Return (X, Y) of the center of cell containing provided text 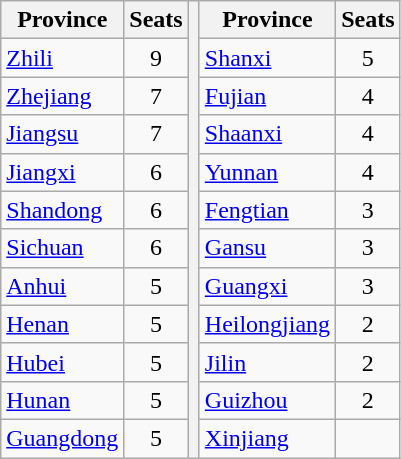
Jilin (267, 362)
Jiangsu (62, 134)
Jiangxi (62, 172)
Henan (62, 324)
Fujian (267, 96)
Shanxi (267, 58)
Shandong (62, 210)
Yunnan (267, 172)
Xinjiang (267, 438)
Gansu (267, 248)
Zhili (62, 58)
Fengtian (267, 210)
Guangxi (267, 286)
9 (156, 58)
Sichuan (62, 248)
Zhejiang (62, 96)
Guizhou (267, 400)
Shaanxi (267, 134)
Heilongjiang (267, 324)
Hubei (62, 362)
Hunan (62, 400)
Anhui (62, 286)
Guangdong (62, 438)
